Detect which cell encompasses the target text, then output its [X, Y] center coordinate. 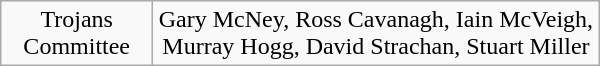
Trojans Committee [77, 34]
Gary McNey, Ross Cavanagh, Iain McVeigh, Murray Hogg, David Strachan, Stuart Miller [376, 34]
